Capture the cell that displays the provided text and extract its [x, y] central coordinate. 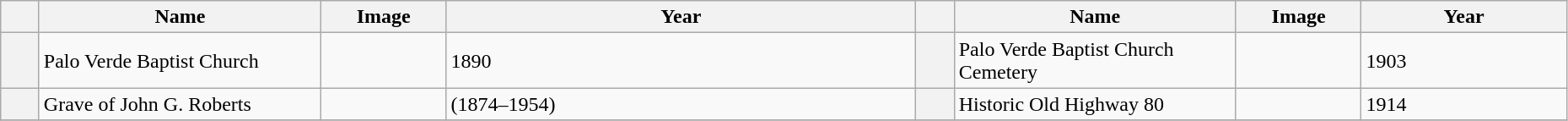
Historic Old Highway 80 [1095, 104]
Palo Verde Baptist Church Cemetery [1095, 61]
Grave of John G. Roberts [180, 104]
1914 [1464, 104]
(1874–1954) [682, 104]
1903 [1464, 61]
1890 [682, 61]
Palo Verde Baptist Church [180, 61]
